Extract the (X, Y) coordinate from the center of the cell holding the provided text.  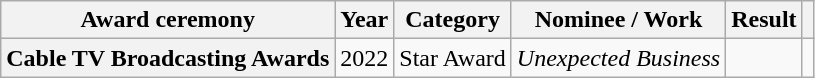
Result (764, 20)
Award ceremony (168, 20)
Cable TV Broadcasting Awards (168, 58)
2022 (364, 58)
Nominee / Work (618, 20)
Star Award (453, 58)
Category (453, 20)
Unexpected Business (618, 58)
Year (364, 20)
